Search for the cell housing the specified text and yield its [x, y] center coordinate. 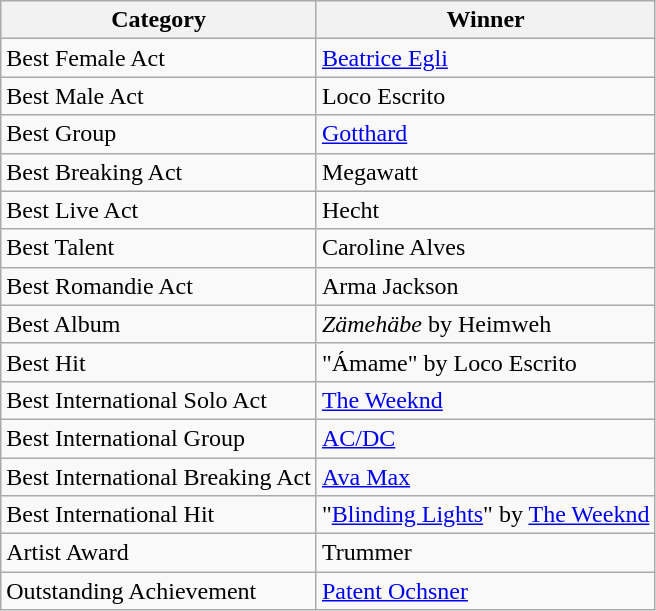
Loco Escrito [486, 96]
Best International Breaking Act [159, 477]
Ava Max [486, 477]
Best Hit [159, 362]
Winner [486, 20]
Gotthard [486, 134]
Outstanding Achievement [159, 591]
Best Romandie Act [159, 286]
Best Male Act [159, 96]
"Ámame" by Loco Escrito [486, 362]
Best Talent [159, 248]
Arma Jackson [486, 286]
Megawatt [486, 172]
Beatrice Egli [486, 58]
Zämehäbe by Heimweh [486, 324]
Hecht [486, 210]
Best International Solo Act [159, 400]
Best Live Act [159, 210]
Best Album [159, 324]
Best International Group [159, 438]
Best International Hit [159, 515]
Best Female Act [159, 58]
The Weeknd [486, 400]
Best Group [159, 134]
Category [159, 20]
Patent Ochsner [486, 591]
Trummer [486, 553]
Caroline Alves [486, 248]
Artist Award [159, 553]
AC/DC [486, 438]
Best Breaking Act [159, 172]
"Blinding Lights" by The Weeknd [486, 515]
